Search for the cell housing the specified text and yield its (X, Y) center coordinate. 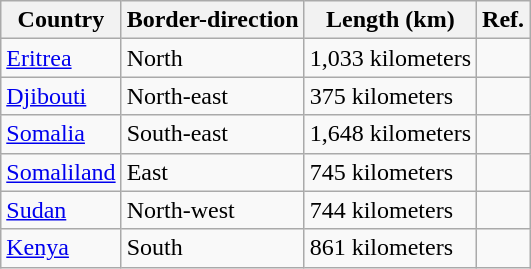
Somaliland (61, 172)
861 kilometers (390, 248)
Sudan (61, 210)
North (212, 58)
South (212, 248)
Somalia (61, 134)
Ref. (504, 20)
1,033 kilometers (390, 58)
North-west (212, 210)
North-east (212, 96)
1,648 kilometers (390, 134)
East (212, 172)
Length (km) (390, 20)
Djibouti (61, 96)
745 kilometers (390, 172)
South-east (212, 134)
Border-direction (212, 20)
Country (61, 20)
Kenya (61, 248)
Eritrea (61, 58)
744 kilometers (390, 210)
375 kilometers (390, 96)
